Extract the [X, Y] coordinate from the center of the cell holding the provided text.  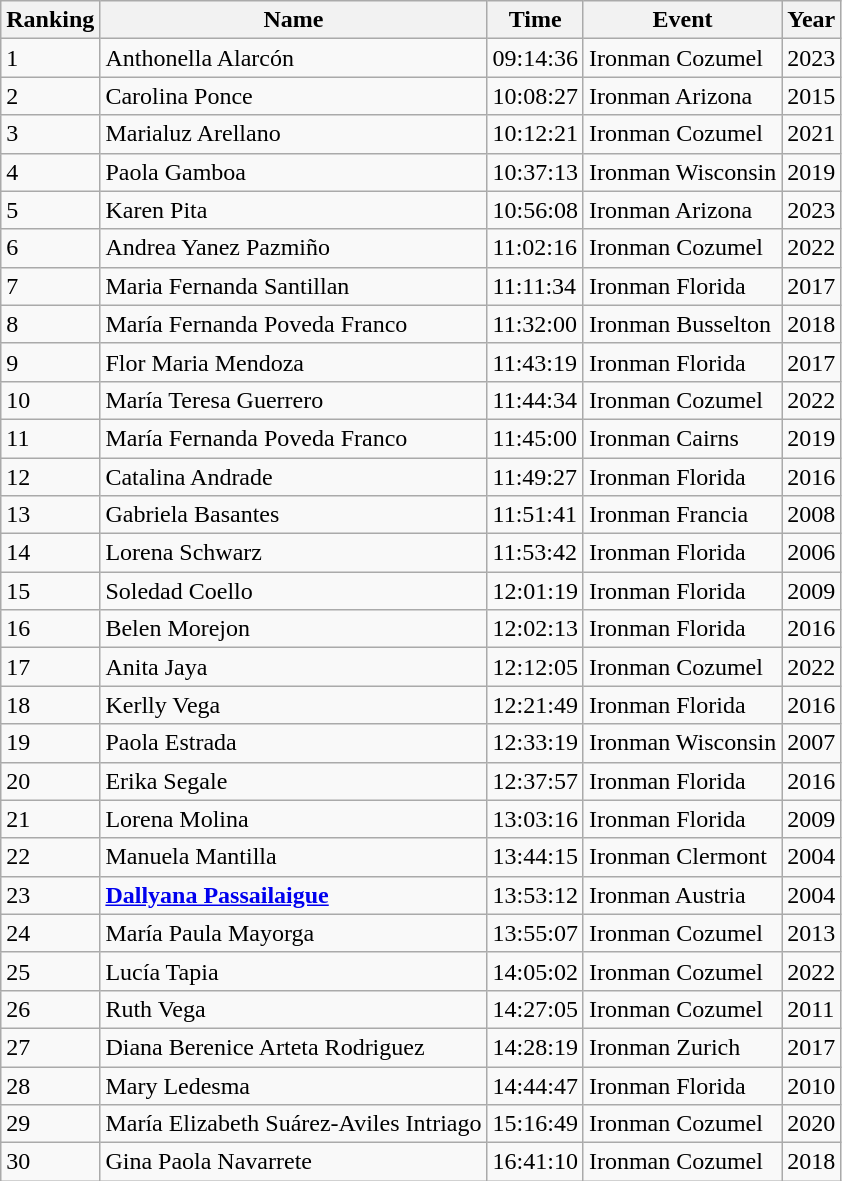
Dallyana Passailaigue [294, 895]
Event [682, 20]
11 [50, 438]
9 [50, 362]
Maria Fernanda Santillan [294, 286]
28 [50, 1085]
Karen Pita [294, 210]
10:08:27 [535, 96]
2008 [812, 515]
2011 [812, 1009]
Gabriela Basantes [294, 515]
Ironman Zurich [682, 1047]
11:32:00 [535, 324]
Andrea Yanez Pazmiño [294, 248]
23 [50, 895]
Paola Gamboa [294, 172]
María Elizabeth Suárez-Aviles Intriago [294, 1124]
Anthonella Alarcón [294, 58]
19 [50, 743]
29 [50, 1124]
14 [50, 553]
Mary Ledesma [294, 1085]
13:03:16 [535, 819]
26 [50, 1009]
2021 [812, 134]
2006 [812, 553]
Soledad Coello [294, 591]
12 [50, 477]
Time [535, 20]
Anita Jaya [294, 667]
10:56:08 [535, 210]
11:02:16 [535, 248]
Belen Morejon [294, 629]
18 [50, 705]
3 [50, 134]
Ranking [50, 20]
11:45:00 [535, 438]
09:14:36 [535, 58]
Lorena Schwarz [294, 553]
16 [50, 629]
Lorena Molina [294, 819]
7 [50, 286]
Manuela Mantilla [294, 857]
12:37:57 [535, 781]
8 [50, 324]
2007 [812, 743]
6 [50, 248]
12:33:19 [535, 743]
2020 [812, 1124]
21 [50, 819]
Lucía Tapia [294, 971]
Name [294, 20]
15:16:49 [535, 1124]
14:27:05 [535, 1009]
Kerlly Vega [294, 705]
María Teresa Guerrero [294, 400]
12:12:05 [535, 667]
17 [50, 667]
Catalina Andrade [294, 477]
Carolina Ponce [294, 96]
12:21:49 [535, 705]
11:11:34 [535, 286]
24 [50, 933]
30 [50, 1162]
13 [50, 515]
11:43:19 [535, 362]
15 [50, 591]
5 [50, 210]
Diana Berenice Arteta Rodriguez [294, 1047]
14:28:19 [535, 1047]
1 [50, 58]
14:44:47 [535, 1085]
11:49:27 [535, 477]
13:55:07 [535, 933]
12:02:13 [535, 629]
11:53:42 [535, 553]
Ruth Vega [294, 1009]
10:37:13 [535, 172]
Erika Segale [294, 781]
12:01:19 [535, 591]
27 [50, 1047]
2 [50, 96]
2010 [812, 1085]
25 [50, 971]
16:41:10 [535, 1162]
Paola Estrada [294, 743]
Gina Paola Navarrete [294, 1162]
Marialuz Arellano [294, 134]
Ironman Cairns [682, 438]
20 [50, 781]
13:53:12 [535, 895]
14:05:02 [535, 971]
11:51:41 [535, 515]
Ironman Clermont [682, 857]
María Paula Mayorga [294, 933]
Year [812, 20]
Ironman Austria [682, 895]
13:44:15 [535, 857]
Ironman Francia [682, 515]
2013 [812, 933]
Flor Maria Mendoza [294, 362]
10:12:21 [535, 134]
11:44:34 [535, 400]
Ironman Busselton [682, 324]
2015 [812, 96]
4 [50, 172]
22 [50, 857]
10 [50, 400]
